Provide the (X, Y) coordinate of the cell's center where the given text is located.  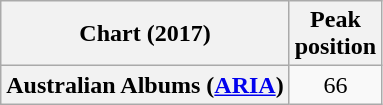
66 (335, 85)
Chart (2017) (145, 34)
Peakposition (335, 34)
Australian Albums (ARIA) (145, 85)
